For the text-containing cell, return its midpoint in (X, Y) coordinate format. 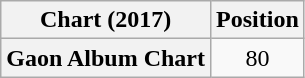
80 (258, 58)
Gaon Album Chart (106, 58)
Position (258, 20)
Chart (2017) (106, 20)
